Return [x, y] of the center of cell containing provided text 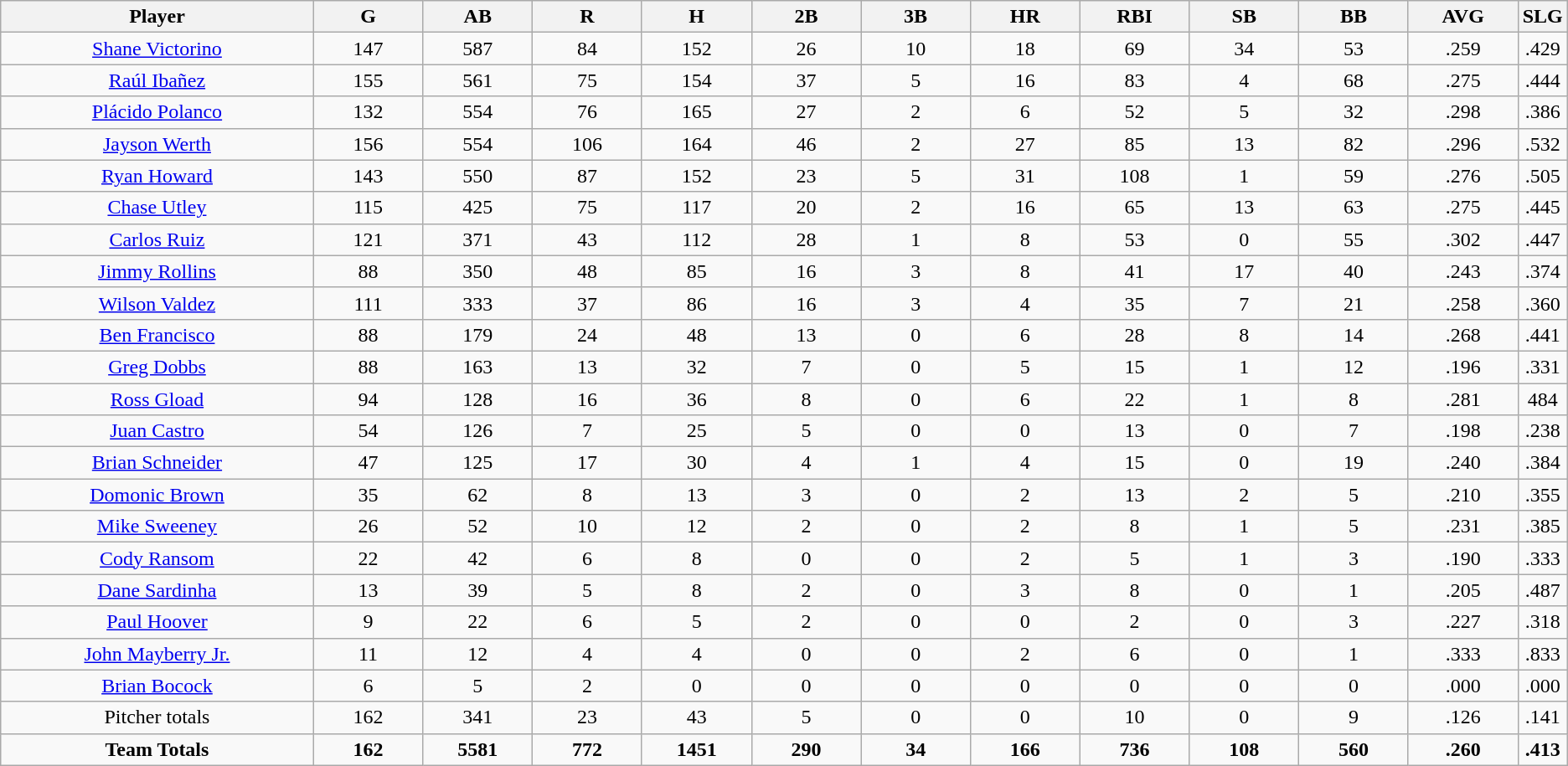
AB [477, 17]
24 [588, 335]
.413 [1543, 749]
.198 [1462, 431]
36 [697, 399]
62 [477, 495]
Dane Sardinha [157, 590]
SLG [1543, 17]
84 [588, 49]
.296 [1462, 144]
Mike Sweeney [157, 527]
11 [369, 654]
163 [477, 367]
.210 [1462, 495]
.205 [1462, 590]
.259 [1462, 49]
560 [1354, 749]
86 [697, 303]
.260 [1462, 749]
164 [697, 144]
G [369, 17]
.385 [1543, 527]
Cody Ransom [157, 558]
.441 [1543, 335]
333 [477, 303]
.318 [1543, 622]
.126 [1462, 717]
166 [1025, 749]
Ryan Howard [157, 176]
Ross Gload [157, 399]
63 [1354, 208]
.444 [1543, 80]
.360 [1543, 303]
Wilson Valdez [157, 303]
.196 [1462, 367]
.302 [1462, 239]
.445 [1543, 208]
.141 [1543, 717]
.355 [1543, 495]
290 [806, 749]
1451 [697, 749]
550 [477, 176]
350 [477, 271]
156 [369, 144]
561 [477, 80]
Pitcher totals [157, 717]
154 [697, 80]
68 [1354, 80]
115 [369, 208]
30 [697, 463]
41 [1134, 271]
143 [369, 176]
Brian Schneider [157, 463]
39 [477, 590]
.386 [1543, 112]
772 [588, 749]
Jayson Werth [157, 144]
Paul Hoover [157, 622]
341 [477, 717]
126 [477, 431]
40 [1354, 271]
484 [1543, 399]
.281 [1462, 399]
3B [916, 17]
Shane Victorino [157, 49]
Chase Utley [157, 208]
111 [369, 303]
.238 [1543, 431]
587 [477, 49]
.276 [1462, 176]
.268 [1462, 335]
Player [157, 17]
5581 [477, 749]
121 [369, 239]
132 [369, 112]
106 [588, 144]
42 [477, 558]
94 [369, 399]
117 [697, 208]
SB [1245, 17]
.243 [1462, 271]
125 [477, 463]
165 [697, 112]
.240 [1462, 463]
.487 [1543, 590]
RBI [1134, 17]
Jimmy Rollins [157, 271]
128 [477, 399]
87 [588, 176]
147 [369, 49]
Raúl Ibañez [157, 80]
371 [477, 239]
BB [1354, 17]
55 [1354, 239]
47 [369, 463]
.258 [1462, 303]
20 [806, 208]
76 [588, 112]
Carlos Ruiz [157, 239]
AVG [1462, 17]
.532 [1543, 144]
82 [1354, 144]
46 [806, 144]
31 [1025, 176]
59 [1354, 176]
112 [697, 239]
Brian Bocock [157, 686]
.374 [1543, 271]
2B [806, 17]
.231 [1462, 527]
.384 [1543, 463]
14 [1354, 335]
18 [1025, 49]
425 [477, 208]
R [588, 17]
.190 [1462, 558]
.227 [1462, 622]
Ben Francisco [157, 335]
Greg Dobbs [157, 367]
736 [1134, 749]
.447 [1543, 239]
.833 [1543, 654]
John Mayberry Jr. [157, 654]
.331 [1543, 367]
21 [1354, 303]
Team Totals [157, 749]
19 [1354, 463]
155 [369, 80]
Domonic Brown [157, 495]
65 [1134, 208]
54 [369, 431]
.429 [1543, 49]
179 [477, 335]
Juan Castro [157, 431]
25 [697, 431]
83 [1134, 80]
H [697, 17]
69 [1134, 49]
HR [1025, 17]
.298 [1462, 112]
Plácido Polanco [157, 112]
.505 [1543, 176]
